Scan for the cell matching the given text and deliver its [X, Y] coordinate at center. 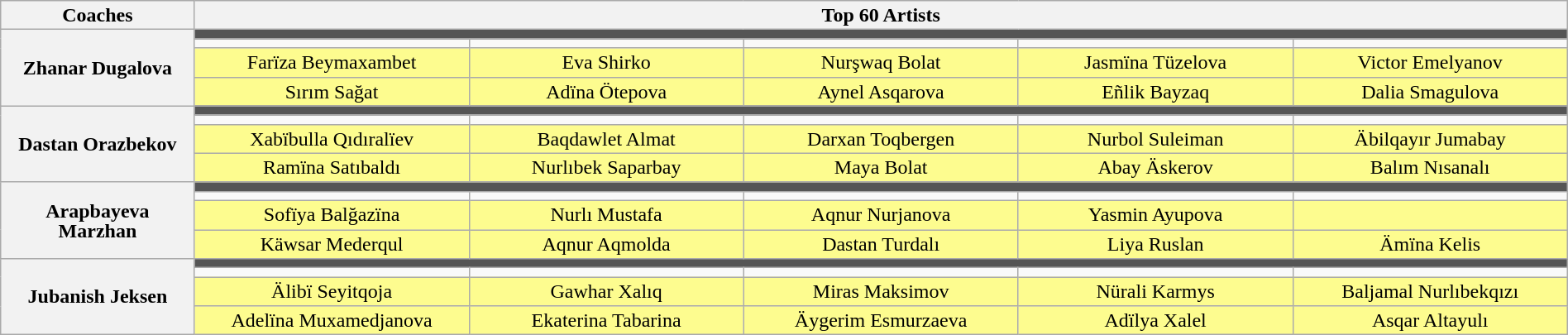
Miras Maksimov [881, 291]
Adïlya Xalel [1155, 321]
Nürali Karmys [1155, 291]
Nurlı Mustafa [606, 215]
Älibï Seyitqoja [332, 291]
Ramïna Satıbaldı [332, 167]
Dastan Turdalı [881, 245]
Gawhar Xalıq [606, 291]
Dastan Orazbekov [98, 144]
Ämïna Kelis [1430, 245]
Xabïbulla Qıdıralïev [332, 139]
Arapbayeva Marzhan [98, 220]
Äygerim Esmurzaeva [881, 321]
Aynel Asqarova [881, 91]
Liya Ruslan [1155, 245]
Eñlik Bayzaq [1155, 91]
Yasmin Ayupova [1155, 215]
Eva Shirko [606, 63]
Adïna Ötepova [606, 91]
Sofïya Balğazïna [332, 215]
Sırım Sağat [332, 91]
Asqar Altayulı [1430, 321]
Äbilqayır Jumabay [1430, 139]
Dalia Smagulova [1430, 91]
Adelïna Muxamedjanova [332, 321]
Jasmïna Tüzelova [1155, 63]
Darxan Toqbergen [881, 139]
Balım Nısanalı [1430, 167]
Maya Bolat [881, 167]
Ekaterina Tabarina [606, 321]
Aqnur Nurjanova [881, 215]
Käwsar Mederqul [332, 245]
Baqdawlet Almat [606, 139]
Nurlıbek Saparbay [606, 167]
Nurşwaq Bolat [881, 63]
Farïza Beymaxambet [332, 63]
Victor Emelyanov [1430, 63]
Top 60 Artists [881, 15]
Zhanar Dugalova [98, 68]
Jubanish Jeksen [98, 297]
Baljamal Nurlıbekqızı [1430, 291]
Abay Äskerov [1155, 167]
Nurbol Suleiman [1155, 139]
Aqnur Aqmolda [606, 245]
Coaches [98, 15]
